Detect which cell encompasses the target text, then output its [x, y] center coordinate. 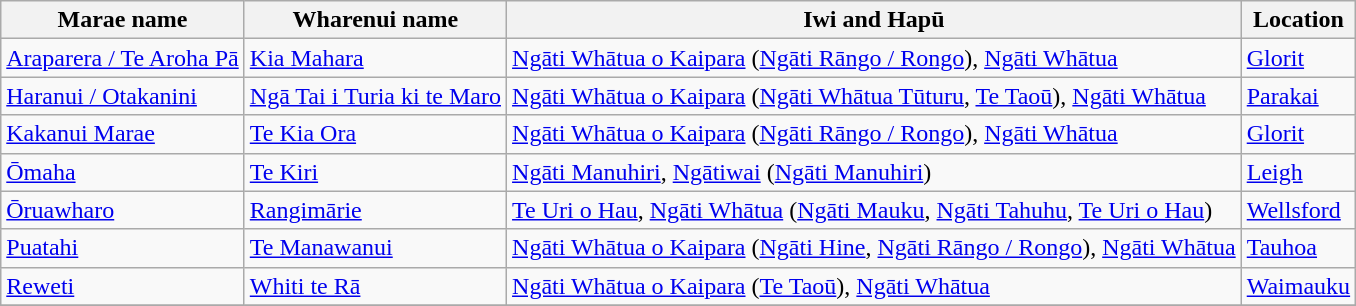
Whiti te Rā [375, 286]
Parakai [1298, 96]
Rangimārie [375, 210]
Wharenui name [375, 20]
Ngāti Whātua o Kaipara (Ngāti Whātua Tūturu, Te Taoū), Ngāti Whātua [874, 96]
Tauhoa [1298, 248]
Te Kia Ora [375, 134]
Te Kiri [375, 172]
Ōmaha [123, 172]
Marae name [123, 20]
Ngāti Whātua o Kaipara (Ngāti Hine, Ngāti Rāngo / Rongo), Ngāti Whātua [874, 248]
Ngāti Whātua o Kaipara (Te Taoū), Ngāti Whātua [874, 286]
Leigh [1298, 172]
Wellsford [1298, 210]
Kakanui Marae [123, 134]
Reweti [123, 286]
Haranui / Otakanini [123, 96]
Puatahi [123, 248]
Waimauku [1298, 286]
Iwi and Hapū [874, 20]
Te Manawanui [375, 248]
Ōruawharo [123, 210]
Location [1298, 20]
Te Uri o Hau, Ngāti Whātua (Ngāti Mauku, Ngāti Tahuhu, Te Uri o Hau) [874, 210]
Ngā Tai i Turia ki te Maro [375, 96]
Kia Mahara [375, 58]
Araparera / Te Aroha Pā [123, 58]
Ngāti Manuhiri, Ngātiwai (Ngāti Manuhiri) [874, 172]
